Identify which cell holds the provided text, then report its (X, Y) central coordinate. 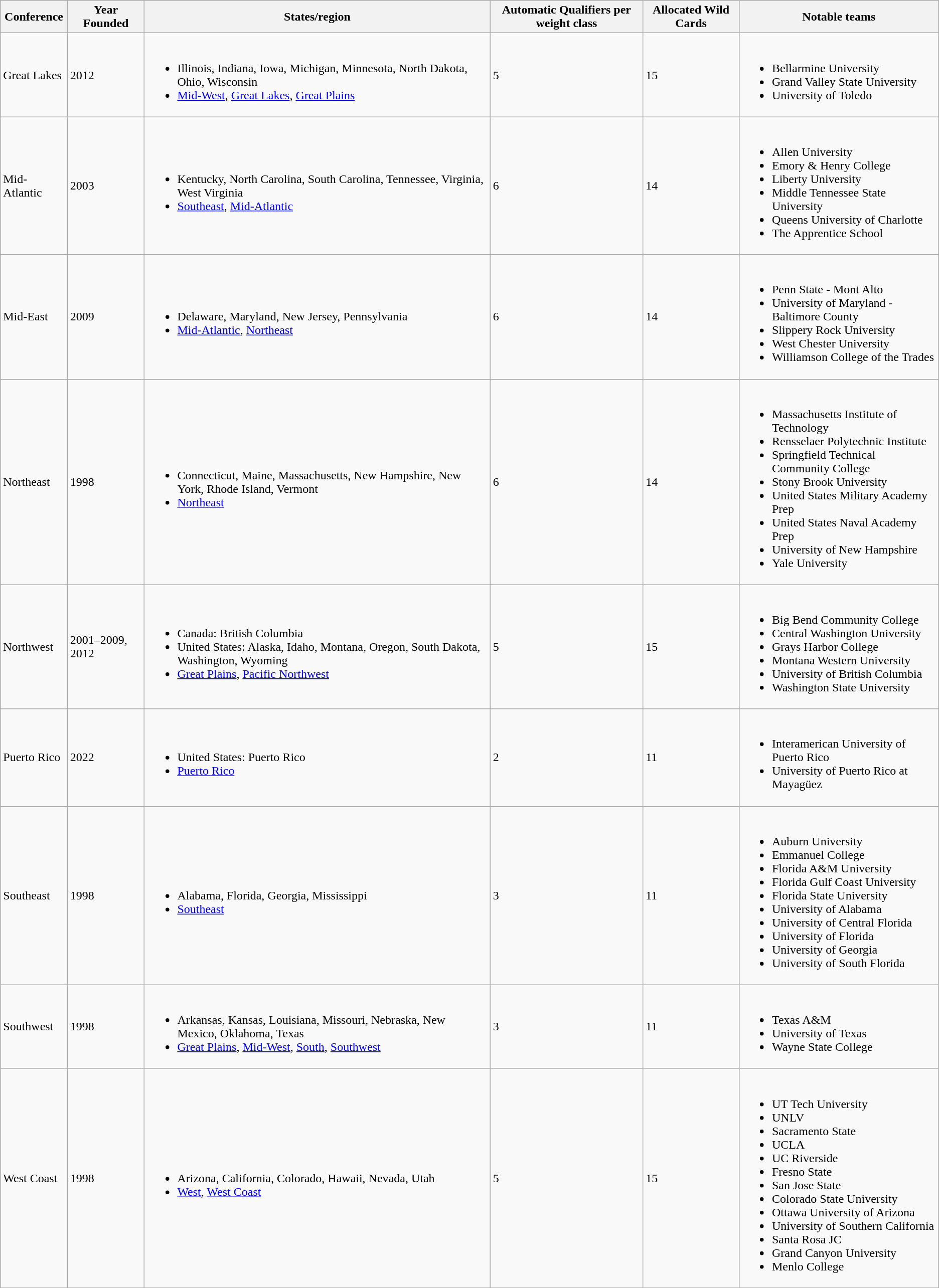
Arizona, California, Colorado, Hawaii, Nevada, UtahWest, West Coast (317, 1178)
2012 (106, 75)
Puerto Rico (34, 758)
Great Lakes (34, 75)
Year Founded (106, 17)
Bellarmine UniversityGrand Valley State UniversityUniversity of Toledo (839, 75)
West Coast (34, 1178)
Texas A&MUniversity of TexasWayne State College (839, 1027)
Conference (34, 17)
2001–2009, 2012 (106, 647)
Penn State - Mont AltoUniversity of Maryland - Baltimore CountySlippery Rock UniversityWest Chester UniversityWilliamson College of the Trades (839, 317)
Mid-Atlantic (34, 186)
Northwest (34, 647)
Mid-East (34, 317)
United States: Puerto RicoPuerto Rico (317, 758)
2022 (106, 758)
Allocated Wild Cards (691, 17)
2009 (106, 317)
Canada: British ColumbiaUnited States: Alaska, Idaho, Montana, Oregon, South Dakota, Washington, WyomingGreat Plains, Pacific Northwest (317, 647)
Notable teams (839, 17)
Interamerican University of Puerto RicoUniversity of Puerto Rico at Mayagüez (839, 758)
2003 (106, 186)
Southwest (34, 1027)
2 (567, 758)
Delaware, Maryland, New Jersey, PennsylvaniaMid-Atlantic, Northeast (317, 317)
Arkansas, Kansas, Louisiana, Missouri, Nebraska, New Mexico, Oklahoma, TexasGreat Plains, Mid-West, South, Southwest (317, 1027)
Connecticut, Maine, Massachusetts, New Hampshire, New York, Rhode Island, VermontNortheast (317, 482)
Northeast (34, 482)
Automatic Qualifiers per weight class (567, 17)
States/region (317, 17)
Kentucky, North Carolina, South Carolina, Tennessee, Virginia, West VirginiaSoutheast, Mid-Atlantic (317, 186)
Illinois, Indiana, Iowa, Michigan, Minnesota, North Dakota, Ohio, WisconsinMid-West, Great Lakes, Great Plains (317, 75)
Alabama, Florida, Georgia, MississippiSoutheast (317, 895)
Allen UniversityEmory & Henry CollegeLiberty UniversityMiddle Tennessee State UniversityQueens University of CharlotteThe Apprentice School (839, 186)
Southeast (34, 895)
